Provide the (X, Y) coordinate of the cell's center where the given text is located.  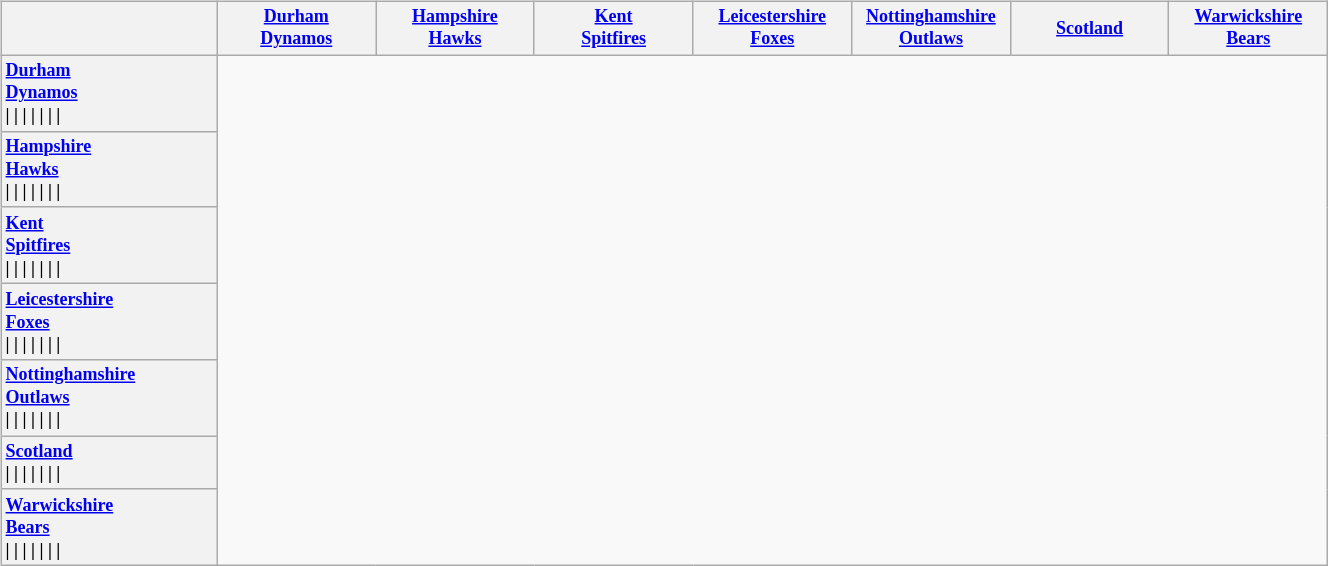
WarwickshireBears (1248, 28)
HampshireHawks (456, 28)
DurhamDynamos (296, 28)
KentSpitfires (614, 28)
DurhamDynamos | | | | | | | (109, 93)
Scotland | | | | | | | (109, 463)
WarwickshireBears | | | | | | | (109, 527)
Scotland (1090, 28)
KentSpitfires | | | | | | | (109, 245)
LeicestershireFoxes (772, 28)
HampshireHawks | | | | | | | (109, 169)
NottinghamshireOutlaws (932, 28)
NottinghamshireOutlaws | | | | | | | (109, 398)
LeicestershireFoxes | | | | | | | (109, 321)
